Capture the cell that displays the provided text and extract its (X, Y) central coordinate. 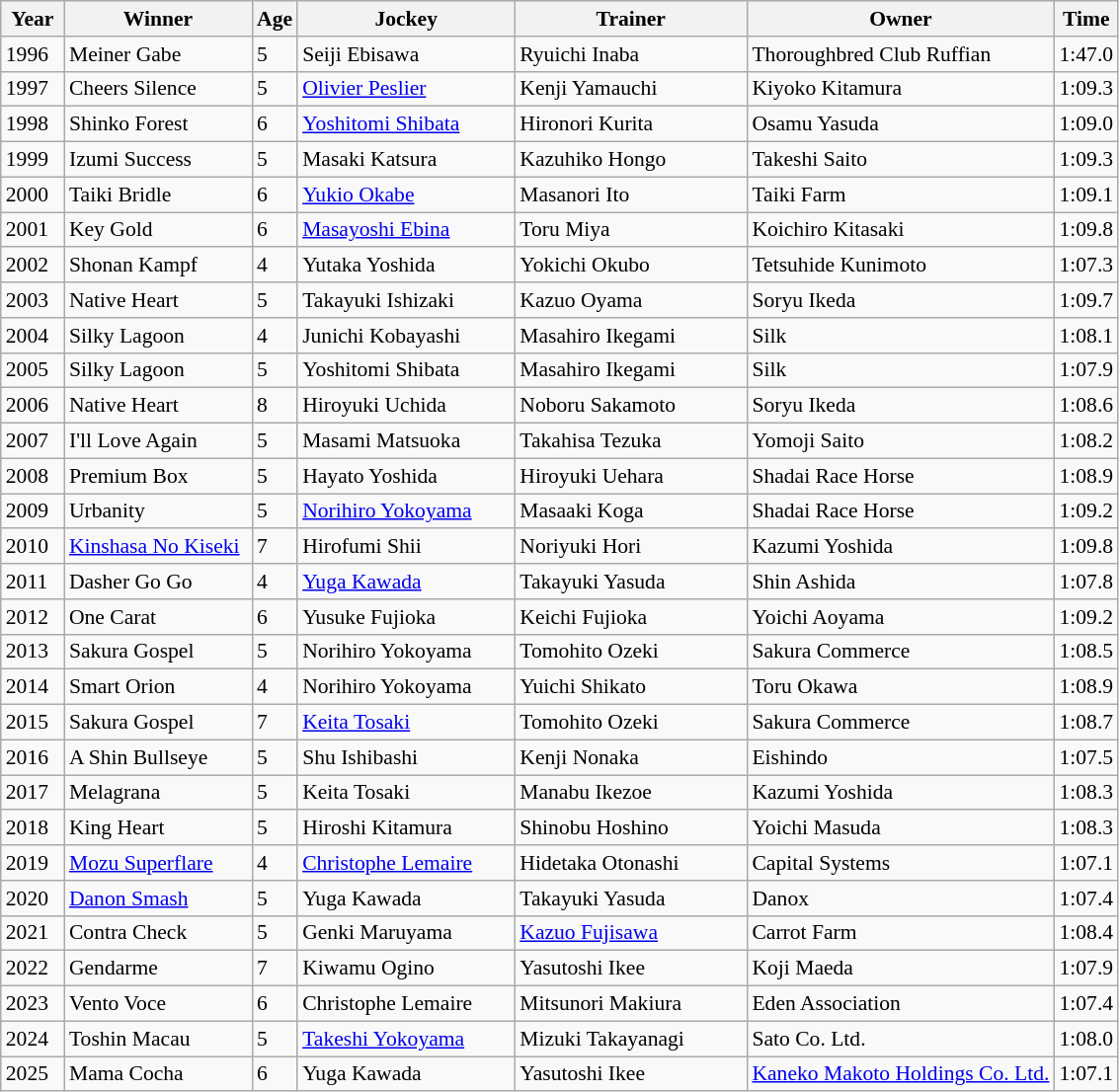
Shu Ishibashi (406, 757)
Seiji Ebisawa (406, 54)
Ryuichi Inaba (630, 54)
King Heart (158, 828)
2011 (33, 582)
2021 (33, 933)
2016 (33, 757)
8 (275, 406)
Kenji Yamauchi (630, 89)
Dasher Go Go (158, 582)
Izumi Success (158, 160)
1:07.5 (1086, 757)
Gendarme (158, 969)
Manabu Ikezoe (630, 793)
Danox (901, 898)
Taiki Bridle (158, 195)
Hironori Kurita (630, 124)
2006 (33, 406)
Osamu Yasuda (901, 124)
Yukio Okabe (406, 195)
Olivier Peslier (406, 89)
Meiner Gabe (158, 54)
Masayoshi Ebina (406, 230)
1:08.0 (1086, 1039)
Eden Association (901, 1004)
1:08.6 (1086, 406)
2019 (33, 863)
Urbanity (158, 511)
1:08.2 (1086, 441)
Taiki Farm (901, 195)
2014 (33, 687)
Mozu Superflare (158, 863)
Yomoji Saito (901, 441)
Junichi Kobayashi (406, 336)
2010 (33, 547)
Kiyoko Kitamura (901, 89)
2005 (33, 370)
Shinobu Hoshino (630, 828)
Yoichi Aoyama (901, 617)
2007 (33, 441)
2003 (33, 300)
Toru Okawa (901, 687)
Trainer (630, 19)
Kazuhiko Hongo (630, 160)
Mitsunori Makiura (630, 1004)
Kinshasa No Kiseki (158, 547)
2022 (33, 969)
Danon Smash (158, 898)
Jockey (406, 19)
Keichi Fujioka (630, 617)
2012 (33, 617)
Age (275, 19)
Genki Maruyama (406, 933)
Kaneko Makoto Holdings Co. Ltd. (901, 1074)
Koichiro Kitasaki (901, 230)
Yuichi Shikato (630, 687)
Masanori Ito (630, 195)
Owner (901, 19)
One Carat (158, 617)
2024 (33, 1039)
1:08.5 (1086, 652)
1999 (33, 160)
1:47.0 (1086, 54)
Shinko Forest (158, 124)
Masami Matsuoka (406, 441)
Hidetaka Otonashi (630, 863)
1998 (33, 124)
2013 (33, 652)
Year (33, 19)
Hiroyuki Uehara (630, 476)
2000 (33, 195)
Takeshi Yokoyama (406, 1039)
Takeshi Saito (901, 160)
1996 (33, 54)
Takayuki Ishizaki (406, 300)
2017 (33, 793)
2025 (33, 1074)
Takahisa Tezuka (630, 441)
1:07.8 (1086, 582)
Winner (158, 19)
2009 (33, 511)
Eishindo (901, 757)
Smart Orion (158, 687)
Kazuo Oyama (630, 300)
Hirofumi Shii (406, 547)
2018 (33, 828)
2001 (33, 230)
Hiroyuki Uchida (406, 406)
Shonan Kampf (158, 266)
Yokichi Okubo (630, 266)
1997 (33, 89)
Yoichi Masuda (901, 828)
2002 (33, 266)
Noriyuki Hori (630, 547)
Contra Check (158, 933)
Key Gold (158, 230)
2020 (33, 898)
Noboru Sakamoto (630, 406)
Masaaki Koga (630, 511)
I'll Love Again (158, 441)
Shin Ashida (901, 582)
2008 (33, 476)
Kiwamu Ogino (406, 969)
Capital Systems (901, 863)
Kazuo Fujisawa (630, 933)
1:09.1 (1086, 195)
Hayato Yoshida (406, 476)
Thoroughbred Club Ruffian (901, 54)
Sato Co. Ltd. (901, 1039)
Toru Miya (630, 230)
Tetsuhide Kunimoto (901, 266)
Yutaka Yoshida (406, 266)
2004 (33, 336)
Koji Maeda (901, 969)
1:07.3 (1086, 266)
Toshin Macau (158, 1039)
Carrot Farm (901, 933)
Melagrana (158, 793)
1:08.4 (1086, 933)
1:08.7 (1086, 723)
A Shin Bullseye (158, 757)
1:08.1 (1086, 336)
Yusuke Fujioka (406, 617)
Cheers Silence (158, 89)
Hiroshi Kitamura (406, 828)
Premium Box (158, 476)
2015 (33, 723)
Vento Voce (158, 1004)
Mama Cocha (158, 1074)
Kenji Nonaka (630, 757)
Time (1086, 19)
Mizuki Takayanagi (630, 1039)
1:09.0 (1086, 124)
2023 (33, 1004)
Masaki Katsura (406, 160)
1:09.7 (1086, 300)
